Determine the [x, y] coordinate at the center of the cell enclosing the given text.  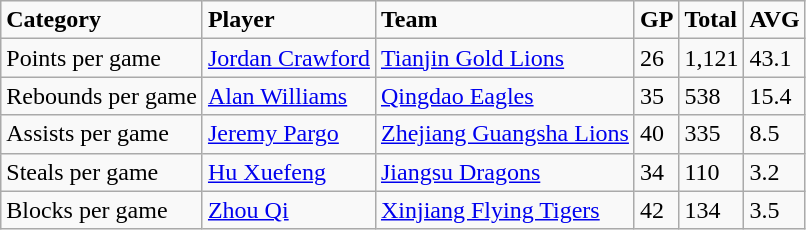
Xinjiang Flying Tigers [504, 210]
3.5 [774, 210]
3.2 [774, 172]
Zhou Qi [288, 210]
Tianjin Gold Lions [504, 58]
Player [288, 20]
8.5 [774, 134]
1,121 [712, 58]
AVG [774, 20]
GP [656, 20]
Blocks per game [102, 210]
Rebounds per game [102, 96]
110 [712, 172]
Zhejiang Guangsha Lions [504, 134]
134 [712, 210]
15.4 [774, 96]
26 [656, 58]
34 [656, 172]
Jeremy Pargo [288, 134]
Category [102, 20]
35 [656, 96]
Team [504, 20]
335 [712, 134]
Total [712, 20]
43.1 [774, 58]
42 [656, 210]
Steals per game [102, 172]
Alan Williams [288, 96]
538 [712, 96]
Hu Xuefeng [288, 172]
Points per game [102, 58]
Jordan Crawford [288, 58]
Jiangsu Dragons [504, 172]
40 [656, 134]
Assists per game [102, 134]
Qingdao Eagles [504, 96]
